Scan for the cell matching the given text and deliver its (x, y) coordinate at center. 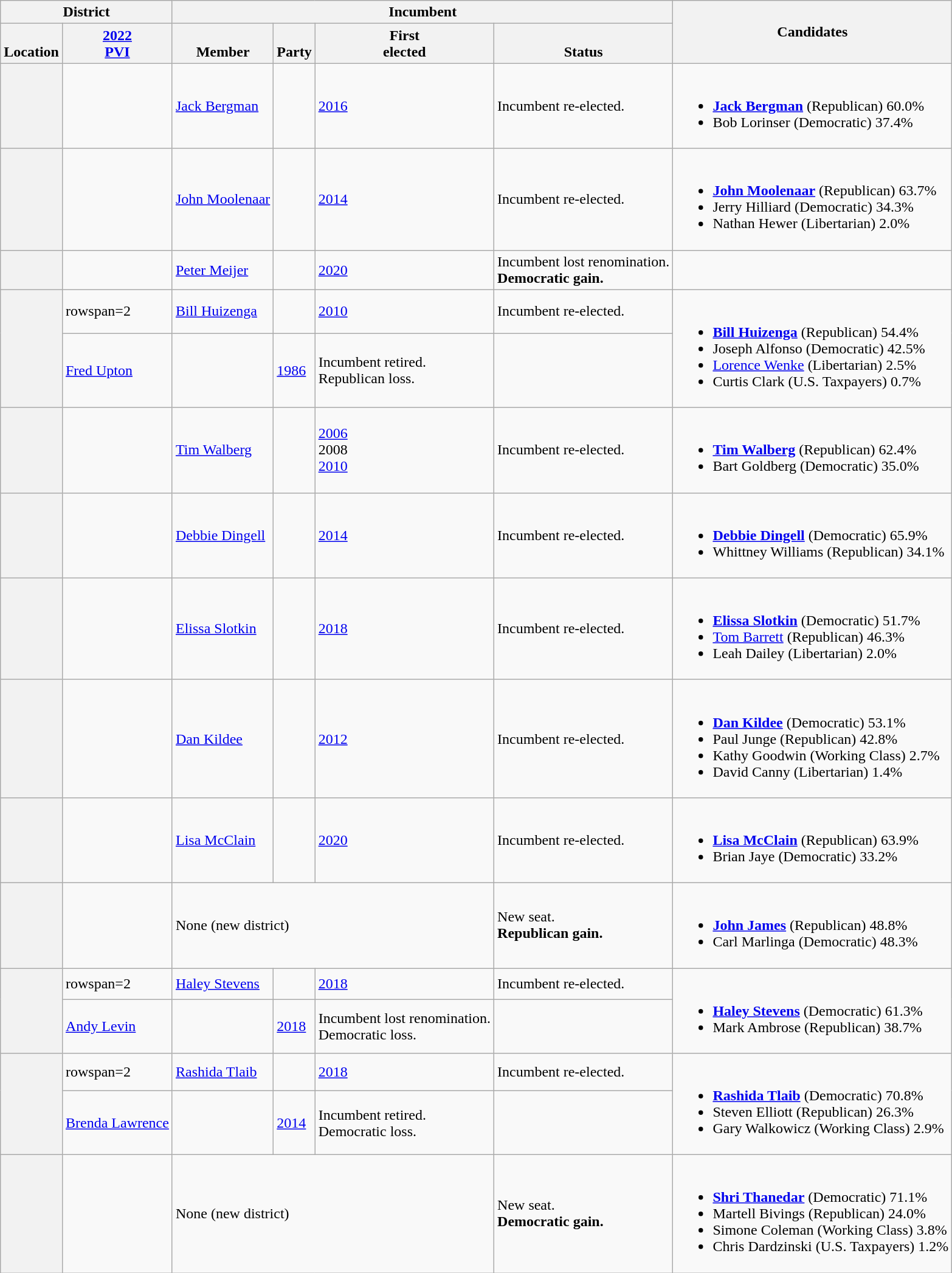
Shri Thanedar (Democratic) 71.1%Martell Bivings (Republican) 24.0%Simone Coleman (Working Class) 3.8%Chris Dardzinski (U.S. Taxpayers) 1.2% (812, 1214)
Firstelected (404, 44)
Debbie Dingell (Democratic) 65.9%Whittney Williams (Republican) 34.1% (812, 535)
Elissa Slotkin (222, 629)
Elissa Slotkin (Democratic) 51.7%Tom Barrett (Republican) 46.3%Leah Dailey (Libertarian) 2.0% (812, 629)
Incumbent retired.Democratic loss. (404, 1123)
2016 (404, 106)
John Moolenaar (Republican) 63.7%Jerry Hilliard (Democratic) 34.3%Nathan Hewer (Libertarian) 2.0% (812, 199)
Bill Huizenga (222, 311)
Lisa McClain (222, 840)
Member (222, 44)
Location (32, 44)
Dan Kildee (222, 738)
20062008 2010 (404, 450)
Party (294, 44)
Peter Meijer (222, 270)
Brenda Lawrence (117, 1123)
Andy Levin (117, 1026)
Bill Huizenga (Republican) 54.4%Joseph Alfonso (Democratic) 42.5%Lorence Wenke (Libertarian) 2.5%Curtis Clark (U.S. Taxpayers) 0.7% (812, 349)
District (86, 12)
Rashida Tlaib (Democratic) 70.8%Steven Elliott (Republican) 26.3%Gary Walkowicz (Working Class) 2.9% (812, 1105)
John Moolenaar (222, 199)
Status (584, 44)
Candidates (812, 32)
Incumbent (422, 12)
Debbie Dingell (222, 535)
Rashida Tlaib (222, 1072)
Dan Kildee (Democratic) 53.1%Paul Junge (Republican) 42.8%Kathy Goodwin (Working Class) 2.7%David Canny (Libertarian) 1.4% (812, 738)
New seat.Republican gain. (584, 925)
Haley Stevens (Democratic) 61.3%Mark Ambrose (Republican) 38.7% (812, 1011)
Incumbent lost renomination.Democratic loss. (404, 1026)
Incumbent lost renomination.Democratic gain. (584, 270)
1986 (294, 370)
2012 (404, 738)
New seat.Democratic gain. (584, 1214)
Haley Stevens (222, 984)
Incumbent retired.Republican loss. (404, 370)
2022PVI (117, 44)
Jack Bergman (222, 106)
Tim Walberg (222, 450)
John James (Republican) 48.8%Carl Marlinga (Democratic) 48.3% (812, 925)
2010 (404, 311)
Lisa McClain (Republican) 63.9%Brian Jaye (Democratic) 33.2% (812, 840)
Jack Bergman (Republican) 60.0%Bob Lorinser (Democratic) 37.4% (812, 106)
Tim Walberg (Republican) 62.4%Bart Goldberg (Democratic) 35.0% (812, 450)
Fred Upton (117, 370)
